Provide the (x, y) coordinate of the cell's center where the given text is located.  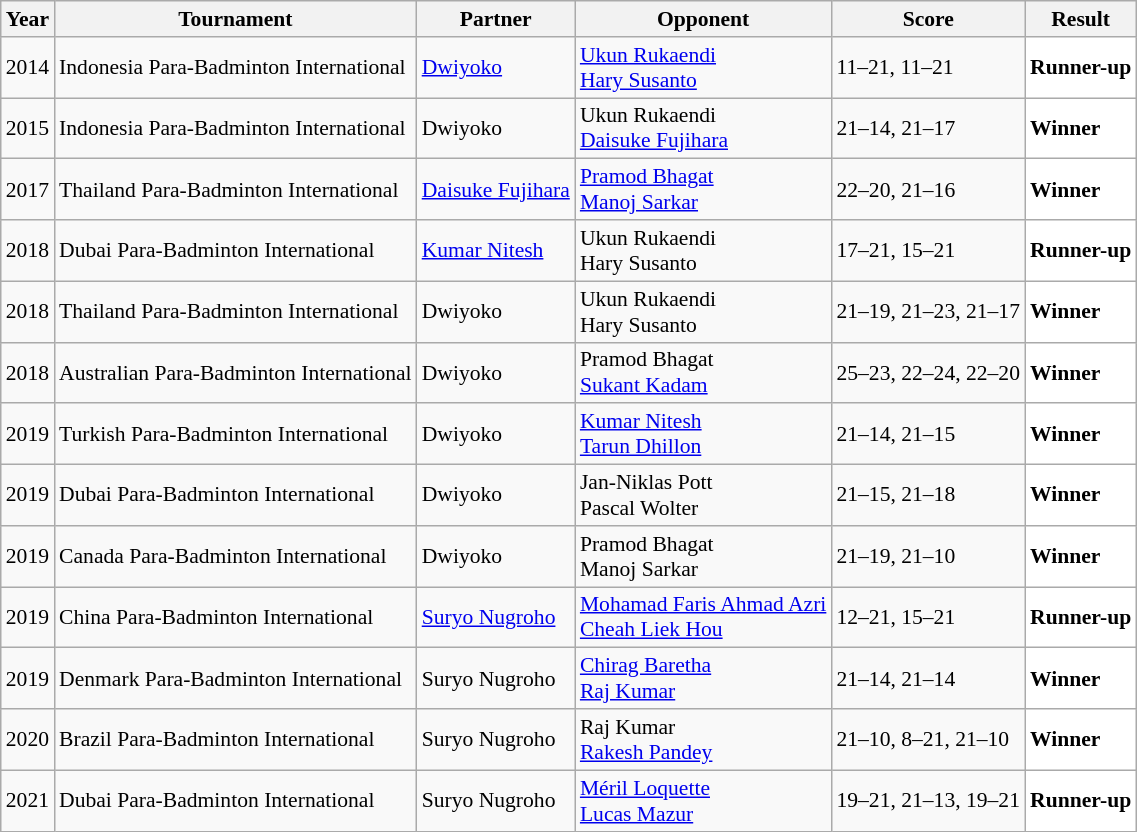
2017 (28, 190)
Result (1080, 19)
Denmark Para-Badminton International (236, 678)
Chirag Baretha Raj Kumar (704, 678)
Turkish Para-Badminton International (236, 434)
2015 (28, 128)
2020 (28, 740)
Brazil Para-Badminton International (236, 740)
Méril Loquette Lucas Mazur (704, 800)
Daisuke Fujihara (496, 190)
Australian Para-Badminton International (236, 372)
Kumar Nitesh (496, 250)
Jan-Niklas Pott Pascal Wolter (704, 496)
12–21, 15–21 (928, 618)
Ukun Rukaendi Daisuke Fujihara (704, 128)
19–21, 21–13, 19–21 (928, 800)
2014 (28, 68)
Raj Kumar Rakesh Pandey (704, 740)
21–15, 21–18 (928, 496)
25–23, 22–24, 22–20 (928, 372)
21–10, 8–21, 21–10 (928, 740)
11–21, 11–21 (928, 68)
21–14, 21–17 (928, 128)
2021 (28, 800)
21–19, 21–23, 21–17 (928, 312)
Partner (496, 19)
Canada Para-Badminton International (236, 556)
Score (928, 19)
17–21, 15–21 (928, 250)
21–14, 21–14 (928, 678)
Opponent (704, 19)
Tournament (236, 19)
Year (28, 19)
22–20, 21–16 (928, 190)
China Para-Badminton International (236, 618)
Pramod Bhagat Sukant Kadam (704, 372)
Kumar Nitesh Tarun Dhillon (704, 434)
21–14, 21–15 (928, 434)
21–19, 21–10 (928, 556)
Mohamad Faris Ahmad Azri Cheah Liek Hou (704, 618)
